Detect which cell encompasses the target text, then output its [X, Y] center coordinate. 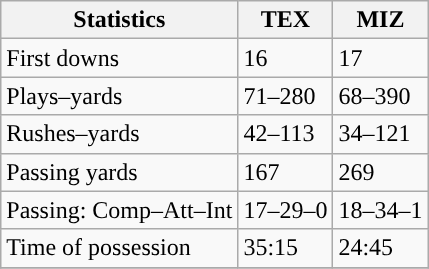
42–113 [286, 134]
24:45 [380, 248]
167 [286, 172]
34–121 [380, 134]
68–390 [380, 96]
71–280 [286, 96]
16 [286, 58]
Passing yards [120, 172]
17 [380, 58]
Time of possession [120, 248]
17–29–0 [286, 210]
269 [380, 172]
35:15 [286, 248]
18–34–1 [380, 210]
Passing: Comp–Att–Int [120, 210]
First downs [120, 58]
Plays–yards [120, 96]
TEX [286, 20]
Statistics [120, 20]
MIZ [380, 20]
Rushes–yards [120, 134]
